Return the [X, Y] coordinate for the center point of the cell that contains the specified text.  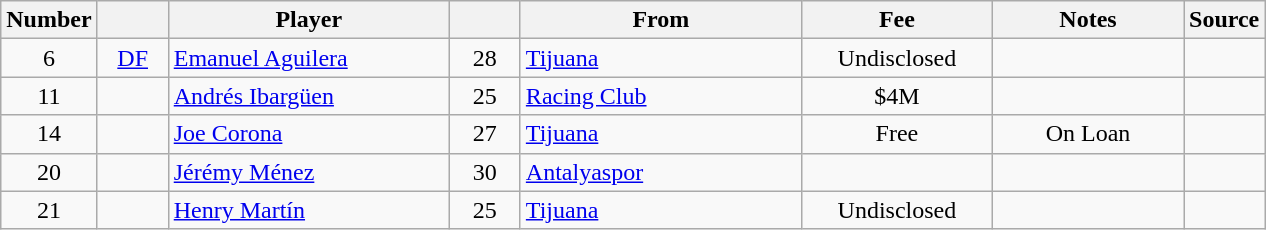
Notes [1088, 20]
28 [484, 58]
DF [132, 58]
Source [1224, 20]
On Loan [1088, 134]
Antalyaspor [660, 172]
27 [484, 134]
21 [49, 210]
11 [49, 96]
Number [49, 20]
Emanuel Aguilera [308, 58]
Joe Corona [308, 134]
20 [49, 172]
Fee [896, 20]
6 [49, 58]
Henry Martín [308, 210]
$4M [896, 96]
30 [484, 172]
Racing Club [660, 96]
14 [49, 134]
Jérémy Ménez [308, 172]
From [660, 20]
Free [896, 134]
Andrés Ibargüen [308, 96]
Player [308, 20]
